Search for the cell housing the specified text and yield its (x, y) center coordinate. 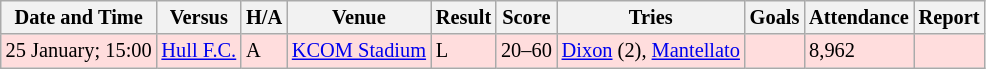
Result (464, 17)
H/A (264, 17)
Date and Time (79, 17)
Goals (775, 17)
8,962 (858, 51)
Hull F.C. (200, 51)
Report (950, 17)
Dixon (2), Mantellato (651, 51)
KCOM Stadium (359, 51)
25 January; 15:00 (79, 51)
Score (526, 17)
Attendance (858, 17)
Venue (359, 17)
Versus (200, 17)
A (264, 51)
Tries (651, 17)
20–60 (526, 51)
L (464, 51)
